Locate the cell with the specified text and output its [x, y] center coordinate. 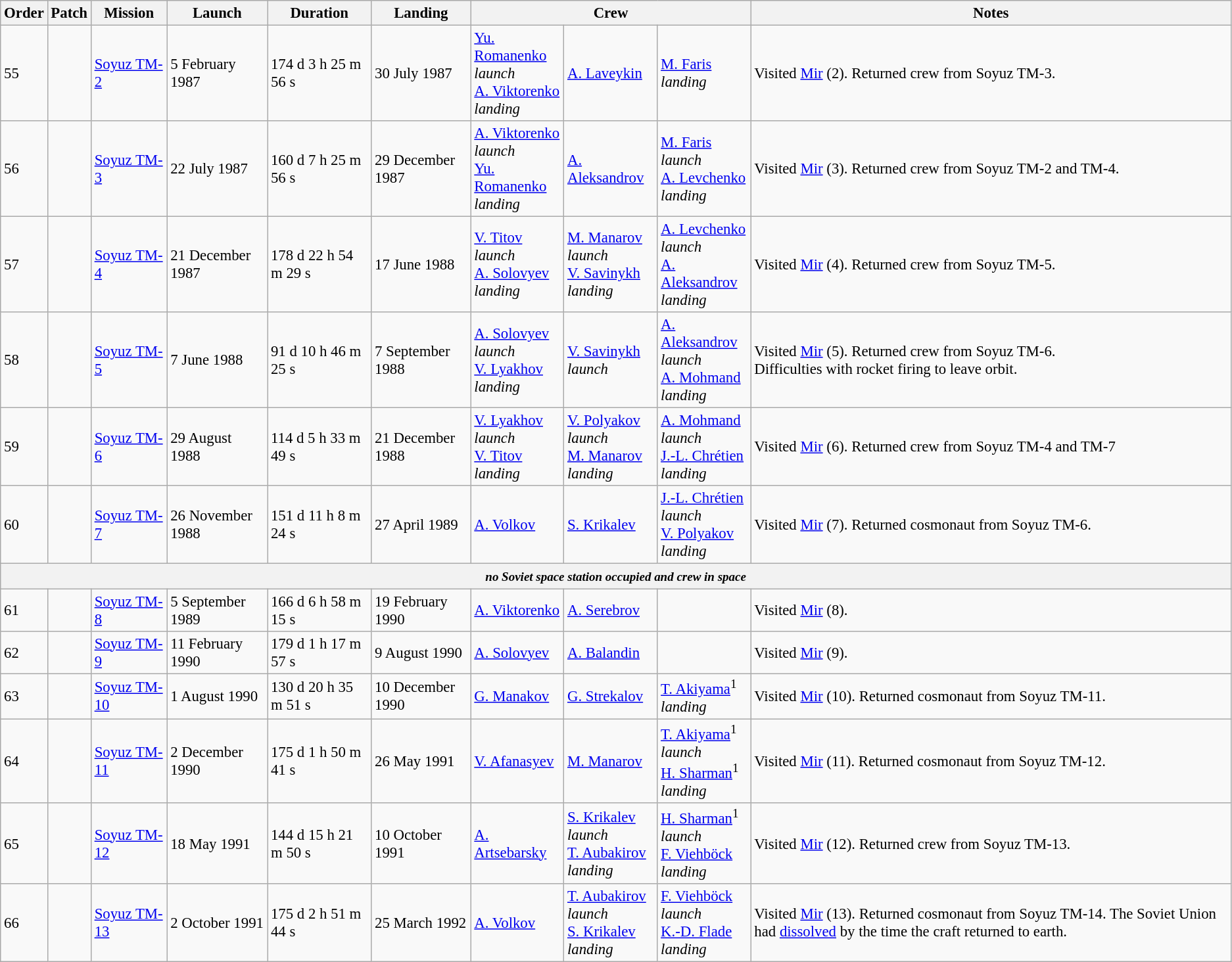
A. Viktorenko launchYu. Romanenko landing [517, 169]
2 October 1991 [217, 923]
Patch [69, 13]
A. Balandin [611, 652]
Visited Mir (3). Returned crew from Soyuz TM-2 and TM-4. [991, 169]
T. Akiyama1 landing [704, 697]
130 d 20 h 35 m 51 s [320, 697]
Soyuz TM-11 [129, 761]
V. Afanasyev [517, 761]
17 June 1988 [421, 265]
V. Polyakov launchM. Manarov landing [611, 447]
A. Laveykin [611, 74]
11 February 1990 [217, 652]
Landing [421, 13]
7 June 1988 [217, 360]
V. Titov launchA. Solovyev landing [517, 265]
Soyuz TM-7 [129, 526]
Soyuz TM-2 [129, 74]
Order [24, 13]
M. Manarov [611, 761]
2 December 1990 [217, 761]
22 July 1987 [217, 169]
T. Akiyama1 launchH. Sharman1 landing [704, 761]
Visited Mir (4). Returned crew from Soyuz TM-5. [991, 265]
Soyuz TM-9 [129, 652]
58 [24, 360]
T. Aubakirov launchS. Krikalev landing [611, 923]
26 May 1991 [421, 761]
56 [24, 169]
160 d 7 h 25 m 56 s [320, 169]
62 [24, 652]
A. Solovyev launchV. Lyakhov landing [517, 360]
Notes [991, 13]
H. Sharman1 launchF. Viehböck landing [704, 844]
Yu. Romanenko launchA. Viktorenko landing [517, 74]
10 December 1990 [421, 697]
25 March 1992 [421, 923]
175 d 1 h 50 m 41 s [320, 761]
Visited Mir (10). Returned cosmonaut from Soyuz TM-11. [991, 697]
S. Krikalev [611, 526]
Soyuz TM-12 [129, 844]
174 d 3 h 25 m 56 s [320, 74]
63 [24, 697]
M. Faris launchA. Levchenko landing [704, 169]
9 August 1990 [421, 652]
21 December 1988 [421, 447]
A. Mohmand launchJ.-L. Chrétien landing [704, 447]
57 [24, 265]
114 d 5 h 33 m 49 s [320, 447]
Crew [611, 13]
Soyuz TM-3 [129, 169]
Visited Mir (12). Returned crew from Soyuz TM-13. [991, 844]
Visited Mir (9). [991, 652]
Visited Mir (2). Returned crew from Soyuz TM-3. [991, 74]
1 August 1990 [217, 697]
G. Strekalov [611, 697]
179 d 1 h 17 m 57 s [320, 652]
178 d 22 h 54 m 29 s [320, 265]
A. Aleksandrov [611, 169]
66 [24, 923]
V. Savinykh launch [611, 360]
A. Solovyev [517, 652]
29 December 1987 [421, 169]
Soyuz TM-13 [129, 923]
S. Krikalev launchT. Aubakirov landing [611, 844]
F. Viehböck launchK.-D. Flade landing [704, 923]
26 November 1988 [217, 526]
27 April 1989 [421, 526]
G. Manakov [517, 697]
64 [24, 761]
18 May 1991 [217, 844]
Mission [129, 13]
7 September 1988 [421, 360]
61 [24, 610]
Soyuz TM-10 [129, 697]
60 [24, 526]
Visited Mir (6). Returned crew from Soyuz TM-4 and TM-7 [991, 447]
55 [24, 74]
65 [24, 844]
Launch [217, 13]
A. Aleksandrov launchA. Mohmand landing [704, 360]
175 d 2 h 51 m 44 s [320, 923]
Duration [320, 13]
166 d 6 h 58 m 15 s [320, 610]
no Soviet space station occupied and crew in space [616, 576]
Visited Mir (13). Returned cosmonaut from Soyuz TM-14. The Soviet Union had dissolved by the time the craft returned to earth. [991, 923]
Visited Mir (8). [991, 610]
M. Manarov launchV. Savinykh landing [611, 265]
J.-L. Chrétien launchV. Polyakov landing [704, 526]
144 d 15 h 21 m 50 s [320, 844]
A. Levchenko launchA. Aleksandrov landing [704, 265]
5 February 1987 [217, 74]
30 July 1987 [421, 74]
V. Lyakhov launchV. Titov landing [517, 447]
151 d 11 h 8 m 24 s [320, 526]
21 December 1987 [217, 265]
19 February 1990 [421, 610]
Soyuz TM-6 [129, 447]
59 [24, 447]
A. Artsebarsky [517, 844]
29 August 1988 [217, 447]
Soyuz TM-4 [129, 265]
Soyuz TM-5 [129, 360]
A. Serebrov [611, 610]
10 October 1991 [421, 844]
Soyuz TM-8 [129, 610]
Visited Mir (11). Returned cosmonaut from Soyuz TM-12. [991, 761]
5 September 1989 [217, 610]
91 d 10 h 46 m 25 s [320, 360]
A. Viktorenko [517, 610]
Visited Mir (7). Returned cosmonaut from Soyuz TM-6. [991, 526]
Visited Mir (5). Returned crew from Soyuz TM-6.Difficulties with rocket firing to leave orbit. [991, 360]
M. Faris landing [704, 74]
